Return the (X, Y) coordinate for the center point of the cell that contains the specified text.  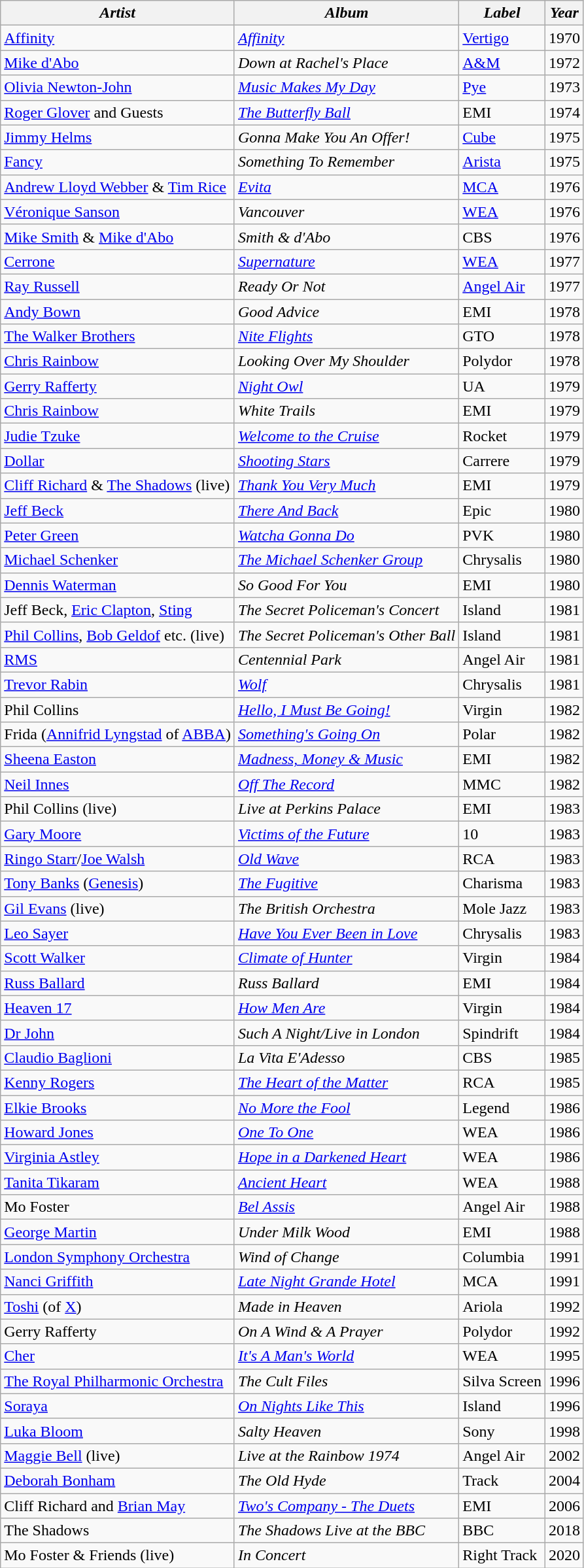
Deborah Bonham (118, 1480)
Ancient Heart (347, 1182)
Madness, Money & Music (347, 759)
Made in Heaven (347, 1307)
Legend (502, 1108)
Jeff Beck, Eric Clapton, Sting (118, 610)
London Symphony Orchestra (118, 1257)
10 (502, 834)
The Heart of the Matter (347, 1082)
Cerrone (118, 261)
RMS (118, 659)
Under Milk Wood (347, 1232)
Ringo Starr/Joe Walsh (118, 859)
Down at Rachel's Place (347, 63)
Old Wave (347, 859)
Such A Night/Live in London (347, 1033)
George Martin (118, 1232)
Dollar (118, 461)
There And Back (347, 510)
Vertigo (502, 38)
Album (347, 13)
1973 (564, 88)
Year (564, 13)
Welcome to the Cruise (347, 436)
Centennial Park (347, 659)
Andrew Lloyd Webber & Tim Rice (118, 187)
Wolf (347, 684)
Elkie Brooks (118, 1108)
Phil Collins (118, 709)
Peter Green (118, 535)
Have You Ever Been in Love (347, 933)
Wind of Change (347, 1257)
Tony Banks (Genesis) (118, 884)
Frida (Annifrid Lyngstad of ABBA) (118, 735)
Mike Smith & Mike d'Abo (118, 237)
Howard Jones (118, 1133)
Roger Glover and Guests (118, 112)
Ariola (502, 1307)
Maggie Bell (live) (118, 1456)
Sheena Easton (118, 759)
Sony (502, 1431)
The Shadows Live at the BBC (347, 1531)
Arista (502, 162)
1972 (564, 63)
The Secret Policeman's Concert (347, 610)
Ray Russell (118, 286)
GTO (502, 337)
So Good For You (347, 585)
Kenny Rogers (118, 1082)
Neil Innes (118, 784)
Mo Foster & Friends (live) (118, 1556)
Polar (502, 735)
Cube (502, 137)
Heaven 17 (118, 1008)
Looking Over My Shoulder (347, 361)
On Nights Like This (347, 1406)
Charisma (502, 884)
2018 (564, 1531)
The Walker Brothers (118, 337)
Fancy (118, 162)
Mo Foster (118, 1207)
Cher (118, 1356)
Cliff Richard and Brian May (118, 1505)
Good Advice (347, 312)
The Fugitive (347, 884)
1974 (564, 112)
Thank You Very Much (347, 486)
Right Track (502, 1556)
It's A Man's World (347, 1356)
Véronique Sanson (118, 212)
MMC (502, 784)
Artist (118, 13)
UA (502, 386)
Evita (347, 187)
Pye (502, 88)
Supernature (347, 261)
Live at Perkins Palace (347, 809)
Live at the Rainbow 1974 (347, 1456)
The Old Hyde (347, 1480)
1998 (564, 1431)
Claudio Baglioni (118, 1058)
1970 (564, 38)
Shooting Stars (347, 461)
Judie Tzuke (118, 436)
2002 (564, 1456)
Columbia (502, 1257)
Dr John (118, 1033)
BBC (502, 1531)
Phil Collins, Bob Geldof etc. (live) (118, 635)
The Cult Files (347, 1381)
The Royal Philharmonic Orchestra (118, 1381)
The Shadows (118, 1531)
Late Night Grande Hotel (347, 1282)
Gary Moore (118, 834)
Scott Walker (118, 958)
Climate of Hunter (347, 958)
How Men Are (347, 1008)
No More the Fool (347, 1108)
Cliff Richard & The Shadows (live) (118, 486)
Night Owl (347, 386)
Victims of the Future (347, 834)
Label (502, 13)
Off The Record (347, 784)
The Michael Schenker Group (347, 560)
Andy Bown (118, 312)
Watcha Gonna Do (347, 535)
Rocket (502, 436)
Gonna Make You An Offer! (347, 137)
The Butterfly Ball (347, 112)
Jeff Beck (118, 510)
Trevor Rabin (118, 684)
Phil Collins (live) (118, 809)
Dennis Waterman (118, 585)
Soraya (118, 1406)
Salty Heaven (347, 1431)
2006 (564, 1505)
A&M (502, 63)
In Concert (347, 1556)
Nite Flights (347, 337)
Carrere (502, 461)
Spindrift (502, 1033)
Something To Remember (347, 162)
La Vita E'Adesso (347, 1058)
Gil Evans (live) (118, 909)
PVK (502, 535)
1995 (564, 1356)
Hello, I Must Be Going! (347, 709)
Mike d'Abo (118, 63)
One To One (347, 1133)
Music Makes My Day (347, 88)
Epic (502, 510)
Michael Schenker (118, 560)
Smith & d'Abo (347, 237)
Vancouver (347, 212)
Tanita Tikaram (118, 1182)
Nanci Griffith (118, 1282)
The Secret Policeman's Other Ball (347, 635)
Virginia Astley (118, 1158)
Olivia Newton-John (118, 88)
Leo Sayer (118, 933)
Track (502, 1480)
Ready Or Not (347, 286)
Luka Bloom (118, 1431)
2020 (564, 1556)
The British Orchestra (347, 909)
Something's Going On (347, 735)
Hope in a Darkened Heart (347, 1158)
On A Wind & A Prayer (347, 1331)
Silva Screen (502, 1381)
Two's Company - The Duets (347, 1505)
White Trails (347, 411)
Mole Jazz (502, 909)
Bel Assis (347, 1207)
Jimmy Helms (118, 137)
2004 (564, 1480)
Toshi (of X) (118, 1307)
